Provide the (x, y) coordinate of the cell's center where the given text is located.  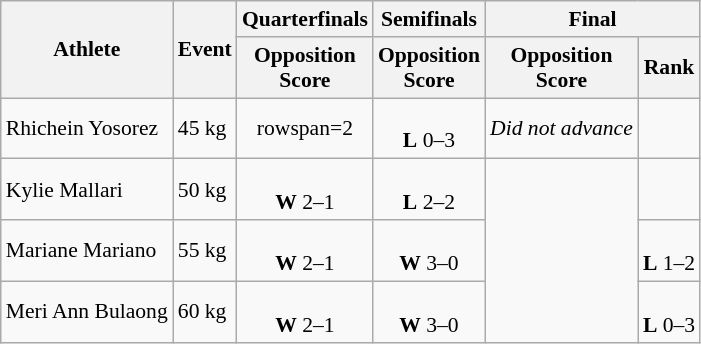
L 1–2 (669, 250)
60 kg (205, 312)
Semifinals (429, 19)
Event (205, 50)
Mariane Mariano (87, 250)
45 kg (205, 128)
Rank (669, 68)
Rhichein Yosorez (87, 128)
50 kg (205, 190)
rowspan=2 (305, 128)
Kylie Mallari (87, 190)
Athlete (87, 50)
Did not advance (562, 128)
L 2–2 (429, 190)
Quarterfinals (305, 19)
Meri Ann Bulaong (87, 312)
Final (592, 19)
55 kg (205, 250)
